Capture the cell that displays the provided text and extract its [x, y] central coordinate. 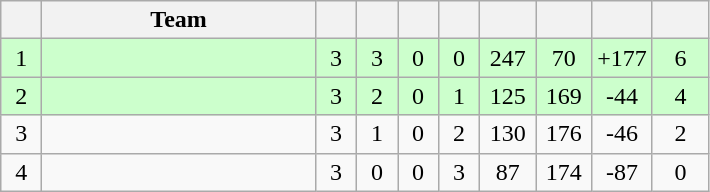
125 [508, 96]
-87 [622, 172]
-46 [622, 134]
174 [564, 172]
169 [564, 96]
176 [564, 134]
Team [179, 20]
-44 [622, 96]
6 [680, 58]
87 [508, 172]
70 [564, 58]
247 [508, 58]
130 [508, 134]
+177 [622, 58]
